Pinpoint the cell where the given text exists, returning its [X, Y] midpoint coordinate. 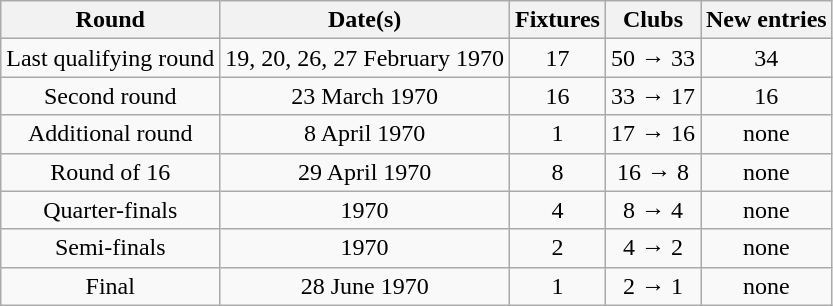
Final [110, 286]
Round [110, 20]
23 March 1970 [365, 96]
28 June 1970 [365, 286]
Semi-finals [110, 248]
8 [557, 172]
19, 20, 26, 27 February 1970 [365, 58]
2 → 1 [652, 286]
16 → 8 [652, 172]
2 [557, 248]
Round of 16 [110, 172]
4 [557, 210]
17 → 16 [652, 134]
17 [557, 58]
Date(s) [365, 20]
New entries [766, 20]
34 [766, 58]
4 → 2 [652, 248]
Additional round [110, 134]
8 April 1970 [365, 134]
Fixtures [557, 20]
Second round [110, 96]
Clubs [652, 20]
50 → 33 [652, 58]
Last qualifying round [110, 58]
8 → 4 [652, 210]
Quarter-finals [110, 210]
33 → 17 [652, 96]
29 April 1970 [365, 172]
